For the text-containing cell, return its midpoint in (x, y) coordinate format. 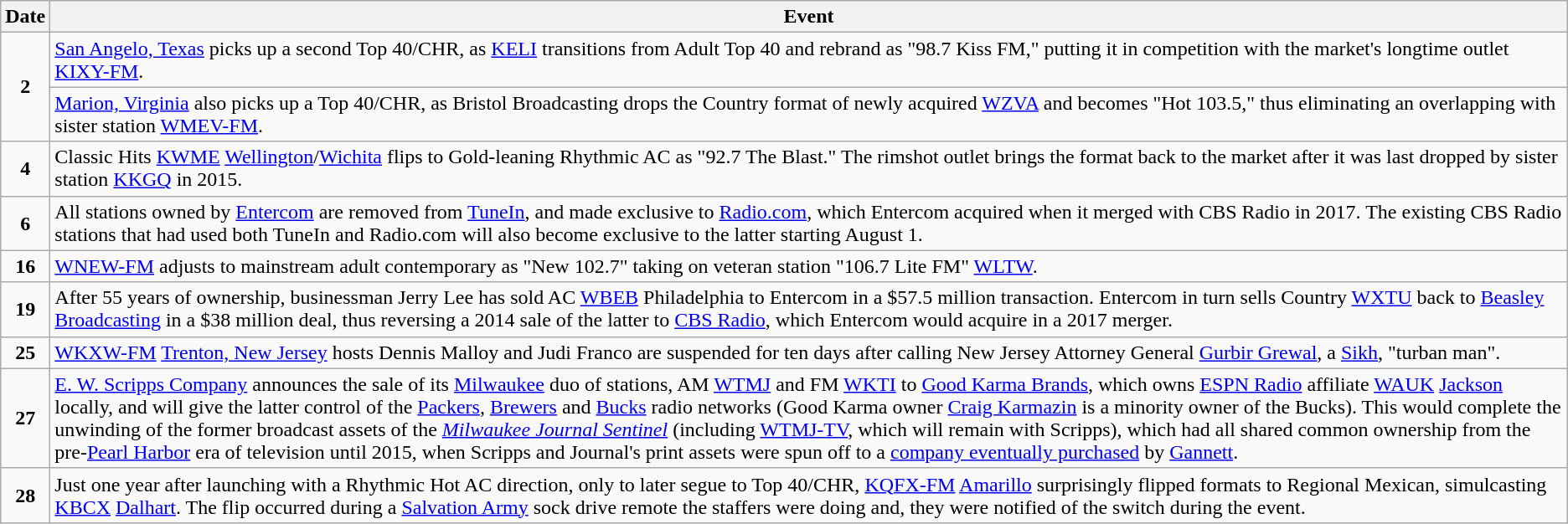
28 (25, 496)
19 (25, 310)
25 (25, 352)
4 (25, 169)
6 (25, 223)
Event (809, 17)
27 (25, 419)
WNEW-FM adjusts to mainstream adult contemporary as "New 102.7" taking on veteran station "106.7 Lite FM" WLTW. (809, 266)
16 (25, 266)
Date (25, 17)
2 (25, 87)
